Return [x, y] of the center of cell containing provided text 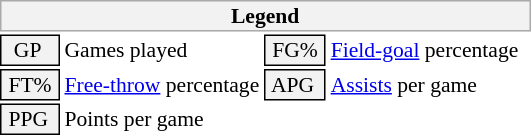
GP [30, 50]
APG [295, 85]
Games played [162, 50]
Field-goal percentage [430, 50]
Legend [265, 16]
FT% [30, 85]
Assists per game [430, 85]
Free-throw percentage [162, 85]
FG% [295, 50]
